From the cell containing the given text, extract its center point as [X, Y] coordinate. 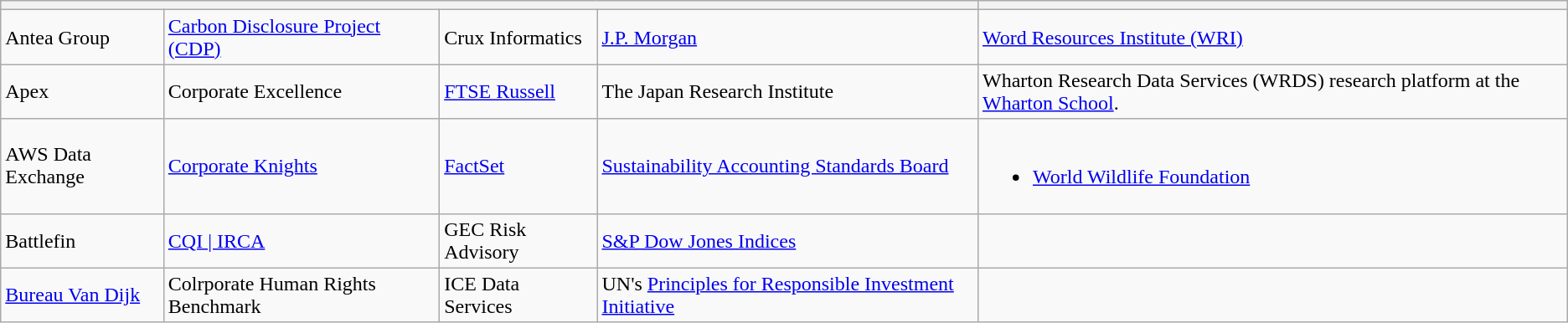
The Japan Research Institute [787, 92]
Colrporate Human Rights Benchmark [302, 295]
FactSet [518, 166]
Crux Informatics [518, 37]
CQI | IRCA [302, 241]
Word Resources Institute (WRI) [1272, 37]
GEC Risk Advisory [518, 241]
Apex [82, 92]
ICE Data Services [518, 295]
Sustainability Accounting Standards Board [787, 166]
Antea Group [82, 37]
S&P Dow Jones Indices [787, 241]
Battlefin [82, 241]
J.P. Morgan [787, 37]
Wharton Research Data Services (WRDS) research platform at the Wharton School. [1272, 92]
Corporate Excellence [302, 92]
AWS Data Exchange [82, 166]
Carbon Disclosure Project (CDP) [302, 37]
World Wildlife Foundation [1272, 166]
Corporate Knights [302, 166]
UN's Principles for Responsible Investment Initiative [787, 295]
FTSE Russell [518, 92]
Bureau Van Dijk [82, 295]
